Return the [x, y] coordinate for the center point of the cell that contains the specified text.  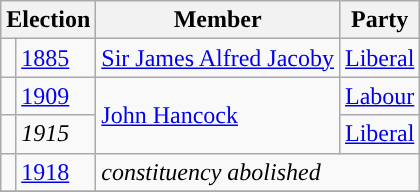
1915 [56, 134]
John Hancock [218, 115]
Member [218, 20]
1885 [56, 58]
1909 [56, 96]
Election [48, 20]
1918 [56, 172]
Labour [379, 96]
Sir James Alfred Jacoby [218, 58]
constituency abolished [258, 172]
Party [379, 20]
